Detect which cell encompasses the target text, then output its (X, Y) center coordinate. 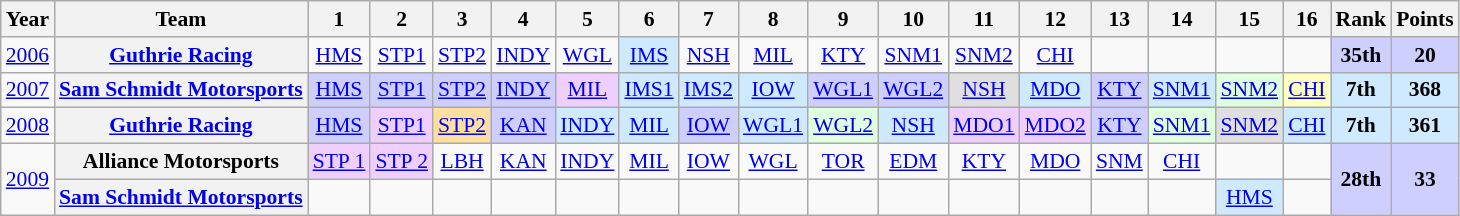
EDM (913, 162)
Alliance Motorsports (181, 162)
10 (913, 19)
33 (1425, 180)
2006 (28, 55)
IMS1 (648, 90)
11 (984, 19)
TOR (843, 162)
14 (1182, 19)
2008 (28, 126)
6 (648, 19)
7 (708, 19)
Team (181, 19)
8 (773, 19)
28th (1362, 180)
STP 2 (402, 162)
MDO1 (984, 126)
2007 (28, 90)
SNM (1120, 162)
Rank (1362, 19)
LBH (462, 162)
16 (1306, 19)
15 (1249, 19)
MDO2 (1056, 126)
STP 1 (340, 162)
2 (402, 19)
368 (1425, 90)
Points (1425, 19)
12 (1056, 19)
IMS2 (708, 90)
4 (523, 19)
20 (1425, 55)
13 (1120, 19)
2009 (28, 180)
Year (28, 19)
361 (1425, 126)
9 (843, 19)
35th (1362, 55)
3 (462, 19)
1 (340, 19)
IMS (648, 55)
5 (587, 19)
